Pinpoint the cell where the given text exists, returning its [x, y] midpoint coordinate. 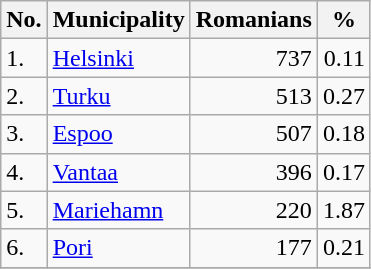
5. [24, 210]
No. [24, 20]
3. [24, 134]
Vantaa [118, 172]
4. [24, 172]
0.17 [344, 172]
Helsinki [118, 58]
% [344, 20]
Municipality [118, 20]
737 [254, 58]
396 [254, 172]
Mariehamn [118, 210]
Romanians [254, 20]
0.11 [344, 58]
2. [24, 96]
507 [254, 134]
1. [24, 58]
177 [254, 248]
0.18 [344, 134]
0.21 [344, 248]
1.87 [344, 210]
0.27 [344, 96]
Espoo [118, 134]
513 [254, 96]
Turku [118, 96]
Pori [118, 248]
220 [254, 210]
6. [24, 248]
